Search for the cell housing the specified text and yield its (X, Y) center coordinate. 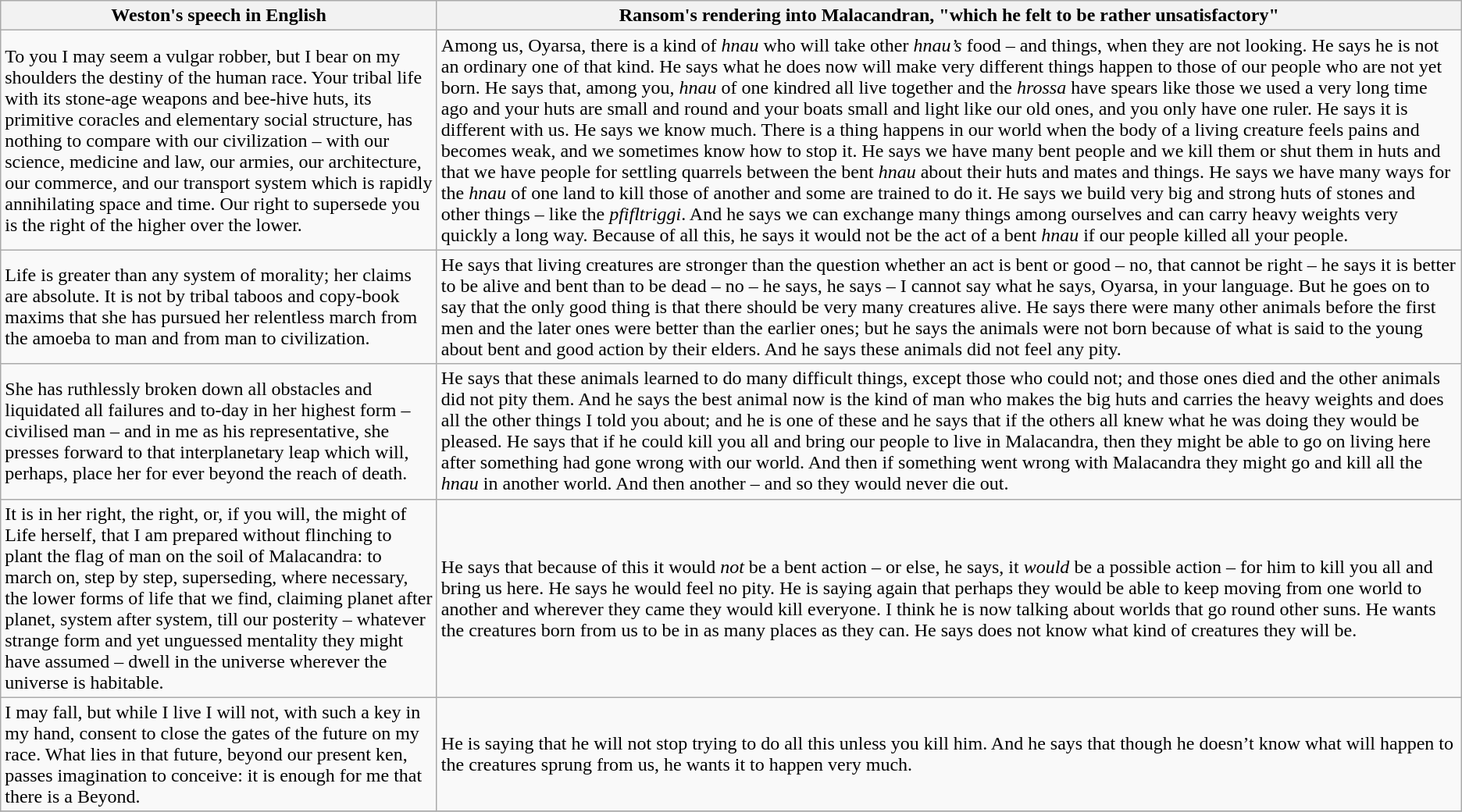
Weston's speech in English (219, 16)
Ransom's rendering into Malacandran, "which he felt to be rather unsatisfactory" (949, 16)
